Capture the cell that displays the provided text and extract its [x, y] central coordinate. 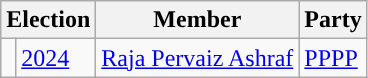
Member [198, 20]
Party [333, 20]
PPPP [333, 58]
Raja Pervaiz Ashraf [198, 58]
2024 [56, 58]
Election [48, 20]
